Detect which cell encompasses the target text, then output its [X, Y] center coordinate. 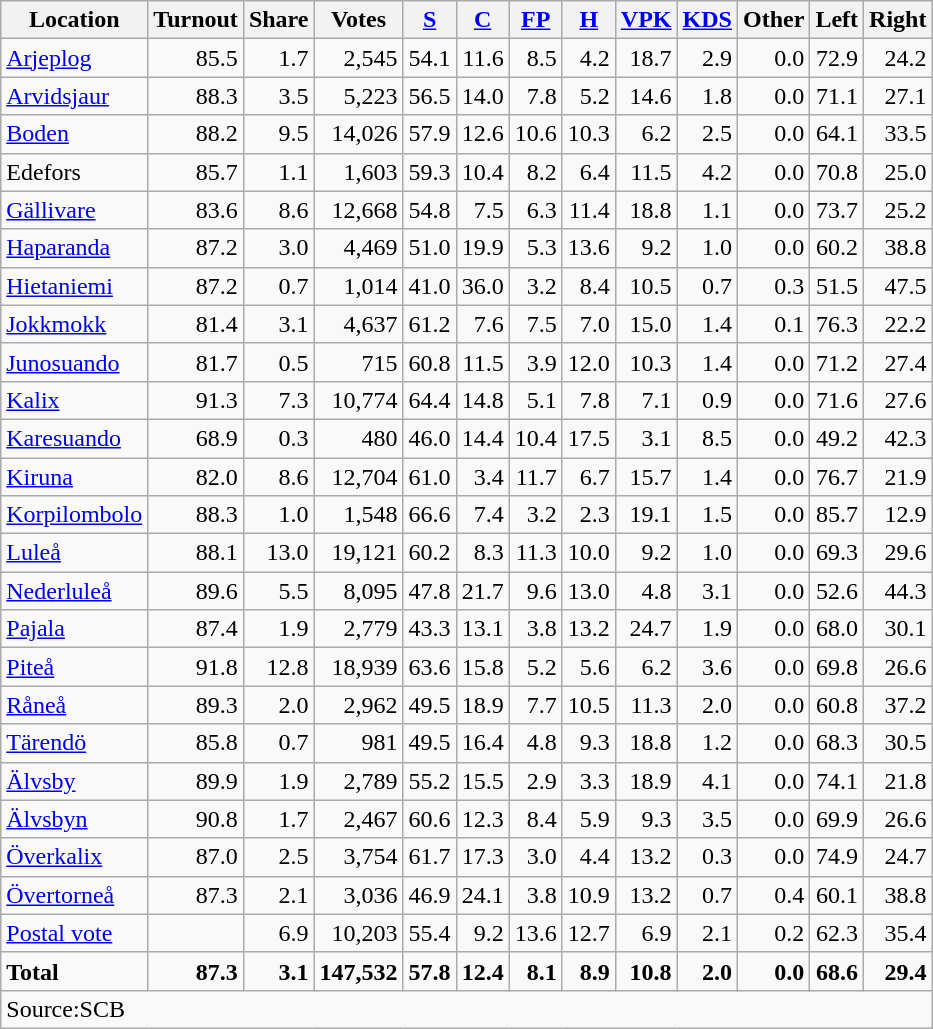
FP [536, 20]
10.6 [536, 134]
70.8 [837, 172]
82.0 [196, 477]
51.0 [430, 248]
Karesuando [74, 438]
3,754 [358, 857]
Råneå [74, 705]
Korpilombolo [74, 515]
4.4 [588, 857]
12.0 [588, 362]
715 [358, 362]
41.0 [430, 286]
83.6 [196, 210]
10,203 [358, 933]
Haparanda [74, 248]
1.5 [707, 515]
54.8 [430, 210]
61.2 [430, 324]
15.8 [482, 667]
12.9 [898, 515]
73.7 [837, 210]
21.8 [898, 781]
6.3 [536, 210]
68.3 [837, 743]
10.9 [588, 895]
Älvsbyn [74, 819]
10,774 [358, 400]
1.2 [707, 743]
8,095 [358, 591]
8.9 [588, 971]
68.6 [837, 971]
981 [358, 743]
Location [74, 20]
89.6 [196, 591]
7.4 [482, 515]
Jokkmokk [74, 324]
14.4 [482, 438]
66.6 [430, 515]
54.1 [430, 58]
24.1 [482, 895]
29.6 [898, 553]
60.6 [430, 819]
74.1 [837, 781]
30.5 [898, 743]
5.6 [588, 667]
1,548 [358, 515]
14,026 [358, 134]
0.4 [773, 895]
2,545 [358, 58]
Source:SCB [466, 1009]
47.8 [430, 591]
90.8 [196, 819]
62.3 [837, 933]
2,962 [358, 705]
19,121 [358, 553]
81.7 [196, 362]
43.3 [430, 629]
91.8 [196, 667]
0.1 [773, 324]
12,668 [358, 210]
61.7 [430, 857]
6.7 [588, 477]
Älvsby [74, 781]
9.6 [536, 591]
5.3 [536, 248]
56.5 [430, 96]
8.3 [482, 553]
18.7 [646, 58]
36.0 [482, 286]
7.3 [278, 400]
3.3 [588, 781]
11.4 [588, 210]
15.0 [646, 324]
8.2 [536, 172]
55.2 [430, 781]
37.2 [898, 705]
11.6 [482, 58]
27.6 [898, 400]
Piteå [74, 667]
10.8 [646, 971]
87.4 [196, 629]
17.5 [588, 438]
69.8 [837, 667]
64.4 [430, 400]
Kalix [74, 400]
57.8 [430, 971]
59.3 [430, 172]
9.5 [278, 134]
55.4 [430, 933]
2,467 [358, 819]
14.6 [646, 96]
91.3 [196, 400]
10.0 [588, 553]
Total [74, 971]
27.4 [898, 362]
VPK [646, 20]
57.9 [430, 134]
25.0 [898, 172]
2,789 [358, 781]
Nederluleå [74, 591]
Postal vote [74, 933]
63.6 [430, 667]
11.7 [536, 477]
Junosuando [74, 362]
19.1 [646, 515]
52.6 [837, 591]
29.4 [898, 971]
Edefors [74, 172]
Right [898, 20]
72.9 [837, 58]
88.1 [196, 553]
14.0 [482, 96]
51.5 [837, 286]
30.1 [898, 629]
Boden [74, 134]
Tärendö [74, 743]
S [430, 20]
8.1 [536, 971]
15.5 [482, 781]
5,223 [358, 96]
12.3 [482, 819]
147,532 [358, 971]
88.2 [196, 134]
16.4 [482, 743]
74.9 [837, 857]
Kiruna [74, 477]
18,939 [358, 667]
Hietaniemi [74, 286]
27.1 [898, 96]
89.3 [196, 705]
12.6 [482, 134]
42.3 [898, 438]
12,704 [358, 477]
Arjeplog [74, 58]
7.0 [588, 324]
87.0 [196, 857]
17.3 [482, 857]
KDS [707, 20]
14.8 [482, 400]
69.3 [837, 553]
12.7 [588, 933]
3,036 [358, 895]
13.1 [482, 629]
H [588, 20]
25.2 [898, 210]
4,637 [358, 324]
89.9 [196, 781]
Left [837, 20]
Pajala [74, 629]
68.0 [837, 629]
76.3 [837, 324]
0.9 [707, 400]
12.4 [482, 971]
47.5 [898, 286]
21.9 [898, 477]
Överkalix [74, 857]
0.2 [773, 933]
5.9 [588, 819]
Other [773, 20]
5.1 [536, 400]
7.1 [646, 400]
3.9 [536, 362]
33.5 [898, 134]
Votes [358, 20]
Turnout [196, 20]
85.5 [196, 58]
21.7 [482, 591]
60.1 [837, 895]
71.1 [837, 96]
6.4 [588, 172]
69.9 [837, 819]
480 [358, 438]
C [482, 20]
35.4 [898, 933]
7.6 [482, 324]
49.2 [837, 438]
85.8 [196, 743]
19.9 [482, 248]
46.0 [430, 438]
3.4 [482, 477]
Övertorneå [74, 895]
Share [278, 20]
4.1 [707, 781]
64.1 [837, 134]
7.7 [536, 705]
71.2 [837, 362]
Arvidsjaur [74, 96]
71.6 [837, 400]
76.7 [837, 477]
12.8 [278, 667]
1.8 [707, 96]
Gällivare [74, 210]
4,469 [358, 248]
5.5 [278, 591]
68.9 [196, 438]
46.9 [430, 895]
15.7 [646, 477]
1,603 [358, 172]
44.3 [898, 591]
1,014 [358, 286]
0.5 [278, 362]
2,779 [358, 629]
3.6 [707, 667]
81.4 [196, 324]
24.2 [898, 58]
22.2 [898, 324]
2.3 [588, 515]
61.0 [430, 477]
Luleå [74, 553]
